Detect which cell encompasses the target text, then output its [x, y] center coordinate. 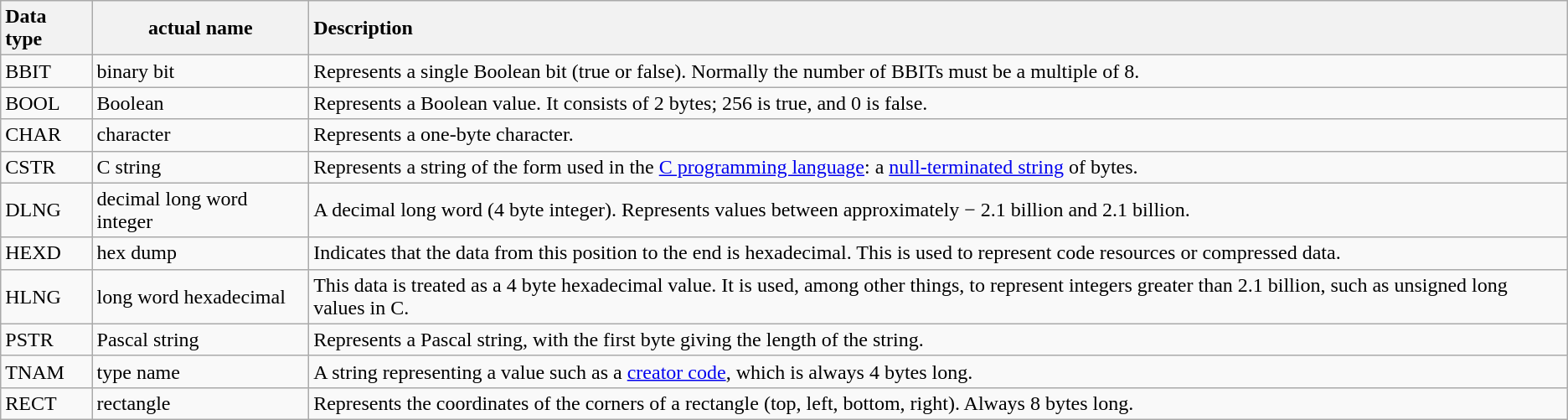
A string representing a value such as a creator code, which is always 4 bytes long. [938, 371]
CHAR [47, 135]
Description [938, 29]
character [201, 135]
Represents a Pascal string, with the first byte giving the length of the string. [938, 340]
Represents a string of the form used in the C programming language: a null-terminated string of bytes. [938, 167]
BOOL [47, 103]
type name [201, 371]
Represents a one-byte character. [938, 135]
C string [201, 167]
PSTR [47, 340]
Represents a single Boolean bit (true or false). Normally the number of BBITs must be a multiple of 8. [938, 71]
Indicates that the data from this position to the end is hexadecimal. This is used to represent code resources or compressed data. [938, 253]
decimal long word integer [201, 210]
actual name [201, 29]
binary bit [201, 71]
Boolean [201, 103]
Data type [47, 29]
hex dump [201, 253]
TNAM [47, 371]
long word hexadecimal [201, 297]
HEXD [47, 253]
Represents a Boolean value. It consists of 2 bytes; 256 is true, and 0 is false. [938, 103]
CSTR [47, 167]
Represents the coordinates of the corners of a rectangle (top, left, bottom, right). Always 8 bytes long. [938, 403]
RECT [47, 403]
HLNG [47, 297]
BBIT [47, 71]
A decimal long word (4 byte integer). Represents values between approximately − 2.1 billion and 2.1 billion. [938, 210]
rectangle [201, 403]
Pascal string [201, 340]
DLNG [47, 210]
